For the text-containing cell, return its midpoint in (x, y) coordinate format. 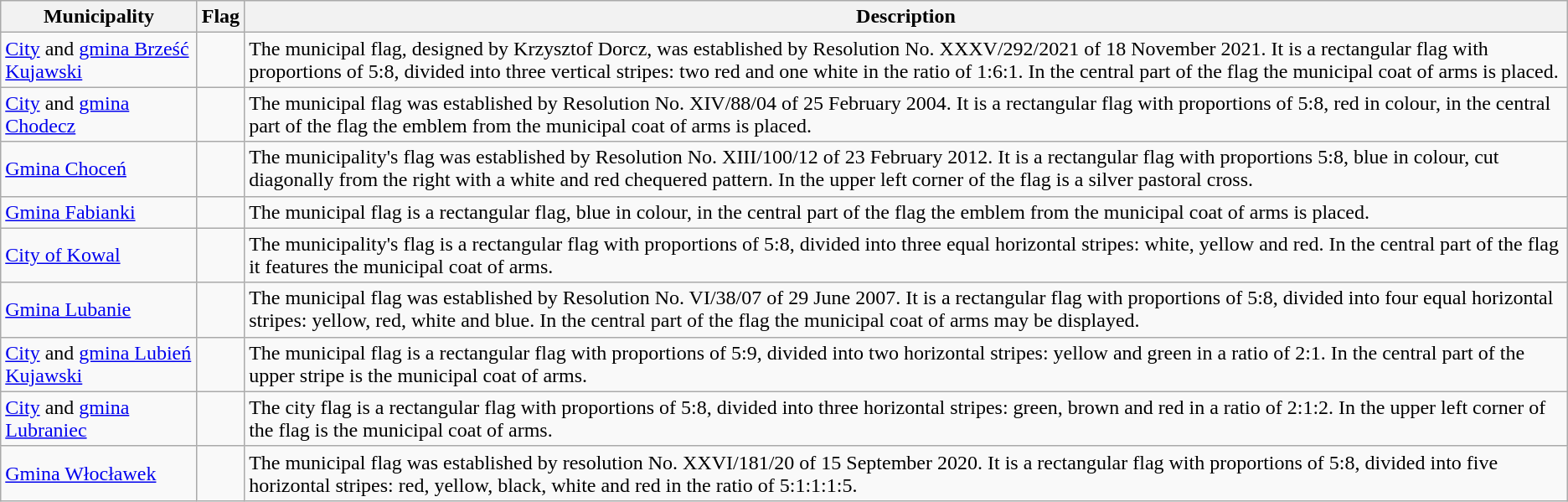
City and gmina Lubraniec (99, 419)
City of Kowal (99, 255)
Gmina Choceń (99, 169)
Gmina Fabianki (99, 212)
The municipal flag is a rectangular flag, blue in colour, in the central part of the flag the emblem from the municipal coat of arms is placed. (906, 212)
Gmina Włocławek (99, 473)
City and gmina Lubień Kujawski (99, 364)
Description (906, 17)
City and gmina Brześć Kujawski (99, 60)
Flag (220, 17)
Municipality (99, 17)
Gmina Lubanie (99, 310)
City and gmina Chodecz (99, 114)
